Return the [X, Y] coordinate for the center point of the cell that contains the specified text.  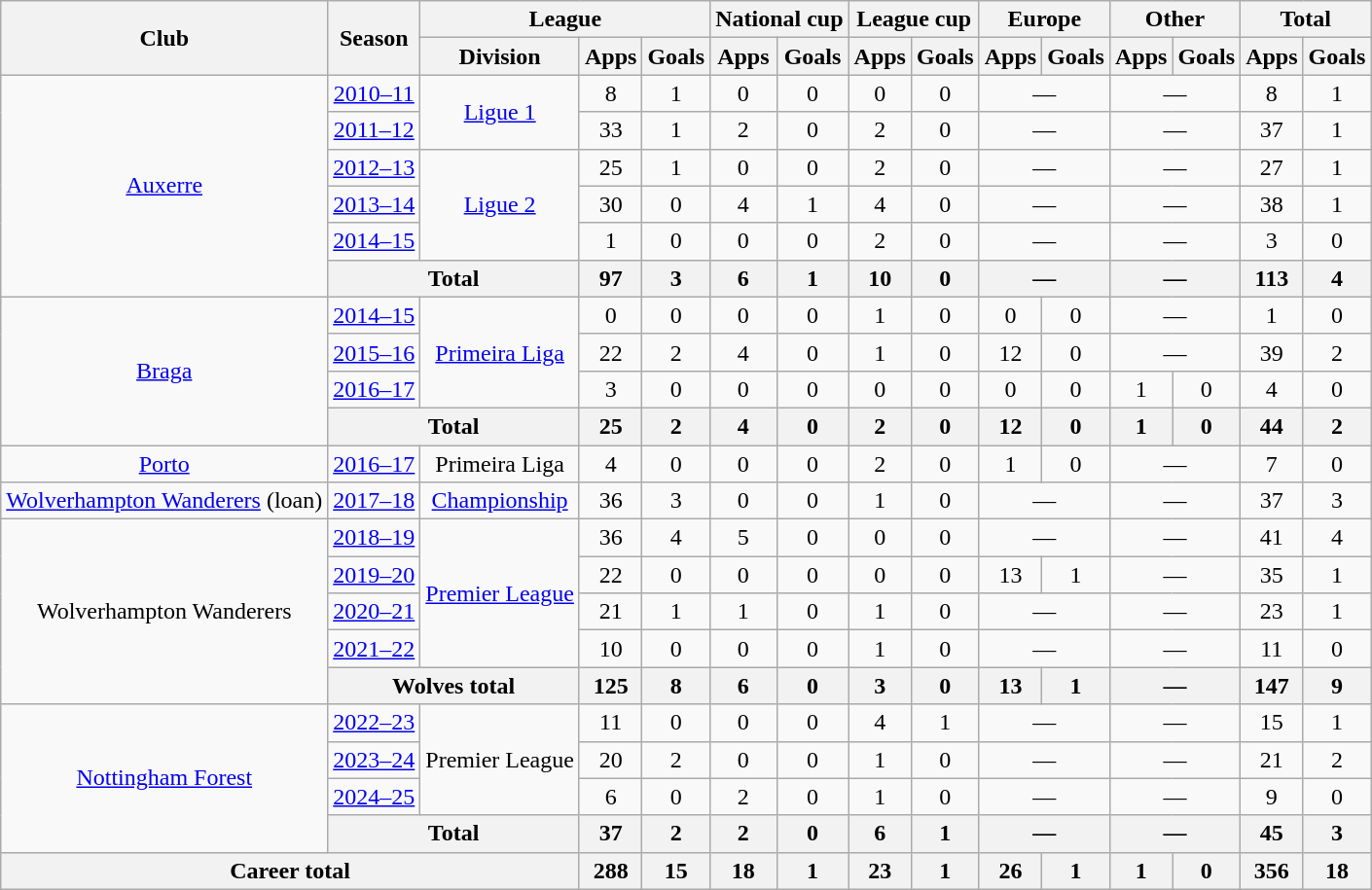
5 [743, 538]
2012–13 [374, 167]
113 [1272, 278]
356 [1272, 871]
Club [164, 38]
League [565, 19]
2010–11 [374, 93]
20 [610, 760]
41 [1272, 538]
2023–24 [374, 760]
97 [610, 278]
Division [500, 56]
2020–21 [374, 612]
2022–23 [374, 723]
Other [1174, 19]
Season [374, 38]
39 [1272, 352]
27 [1272, 167]
2013–14 [374, 204]
44 [1272, 426]
7 [1272, 464]
2017–18 [374, 501]
33 [610, 130]
Nottingham Forest [164, 778]
Braga [164, 371]
38 [1272, 204]
30 [610, 204]
2015–16 [374, 352]
Championship [500, 501]
Ligue 2 [500, 204]
2024–25 [374, 797]
2011–12 [374, 130]
2019–20 [374, 575]
2021–22 [374, 649]
League cup [914, 19]
45 [1272, 834]
Porto [164, 464]
125 [610, 686]
35 [1272, 575]
Wolves total [453, 686]
Wolverhampton Wanderers (loan) [164, 501]
Europe [1044, 19]
26 [1010, 871]
Wolverhampton Wanderers [164, 612]
Career total [290, 871]
2018–19 [374, 538]
Ligue 1 [500, 112]
288 [610, 871]
Auxerre [164, 186]
National cup [779, 19]
147 [1272, 686]
